For the text-containing cell, return its midpoint in [x, y] coordinate format. 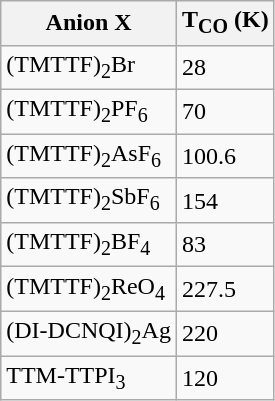
28 [225, 67]
TCO (K) [225, 23]
(TMTTF)2PF6 [89, 111]
70 [225, 111]
TTM-TTPI3 [89, 378]
(TMTTF)2ReO4 [89, 289]
220 [225, 333]
227.5 [225, 289]
(DI-DCNQI)2Ag [89, 333]
(TMTTF)2AsF6 [89, 156]
100.6 [225, 156]
Anion X [89, 23]
83 [225, 244]
(TMTTF)2SbF6 [89, 200]
154 [225, 200]
120 [225, 378]
(TMTTF)2BF4 [89, 244]
(TMTTF)2Br [89, 67]
